For the text-containing cell, return its midpoint in (x, y) coordinate format. 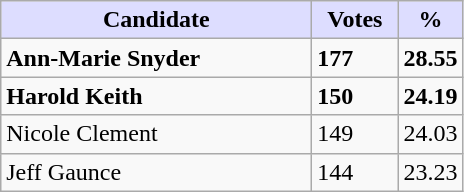
Ann-Marie Snyder (156, 58)
Candidate (156, 20)
150 (355, 96)
Harold Keith (156, 96)
149 (355, 134)
% (430, 20)
Nicole Clement (156, 134)
28.55 (430, 58)
24.03 (430, 134)
177 (355, 58)
23.23 (430, 172)
Jeff Gaunce (156, 172)
144 (355, 172)
Votes (355, 20)
24.19 (430, 96)
